From the cell containing the given text, extract its center point as [X, Y] coordinate. 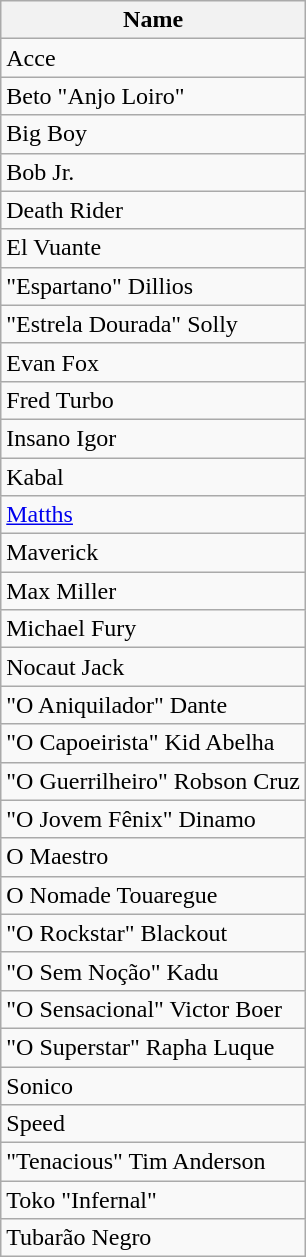
"O Rockstar" Blackout [154, 933]
"O Jovem Fênix" Dinamo [154, 819]
Toko "Infernal" [154, 1200]
"O Sensacional" Victor Boer [154, 1009]
"O Superstar" Rapha Luque [154, 1047]
Sonico [154, 1085]
"O Guerrilheiro" Robson Cruz [154, 781]
Max Miller [154, 591]
"Estrela Dourada" Solly [154, 324]
Maverick [154, 553]
El Vuante [154, 248]
Nocaut Jack [154, 667]
Name [154, 20]
"O Aniquilador" Dante [154, 705]
Evan Fox [154, 362]
"Tenacious" Tim Anderson [154, 1162]
Big Boy [154, 134]
Michael Fury [154, 629]
Kabal [154, 477]
Bob Jr. [154, 172]
"O Capoeirista" Kid Abelha [154, 743]
Tubarão Negro [154, 1238]
O Nomade Touaregue [154, 895]
Beto "Anjo Loiro" [154, 96]
Matths [154, 515]
O Maestro [154, 857]
Acce [154, 58]
"Espartano" Dillios [154, 286]
"O Sem Noção" Kadu [154, 971]
Speed [154, 1124]
Fred Turbo [154, 400]
Death Rider [154, 210]
Insano Igor [154, 438]
